Provide the [X, Y] coordinate of the cell's center where the given text is located.  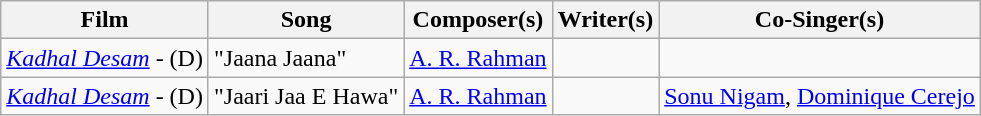
Co-Singer(s) [820, 20]
"Jaana Jaana" [306, 58]
Composer(s) [478, 20]
Song [306, 20]
"Jaari Jaa E Hawa" [306, 96]
Sonu Nigam, Dominique Cerejo [820, 96]
Film [105, 20]
Writer(s) [606, 20]
